Capture the cell that displays the provided text and extract its (x, y) central coordinate. 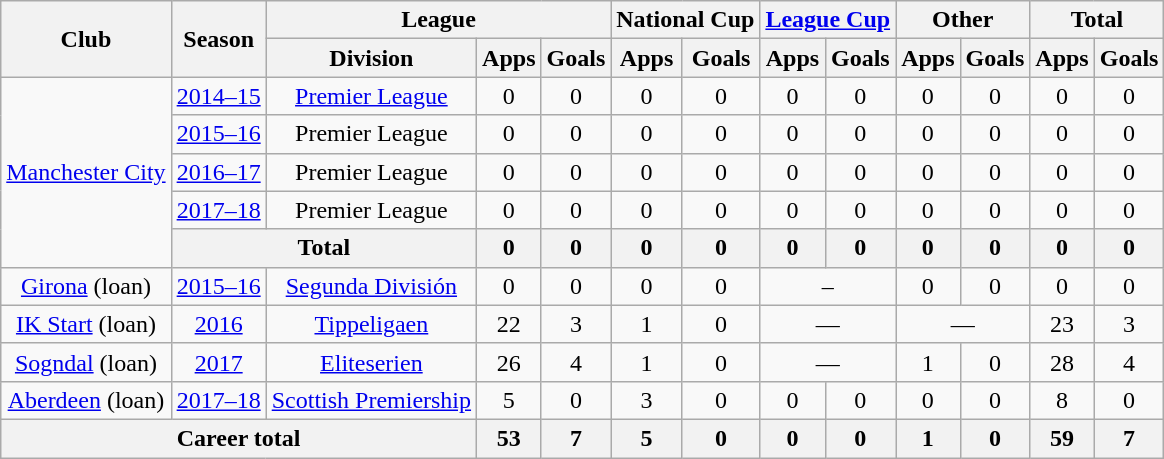
28 (1062, 362)
59 (1062, 438)
26 (509, 362)
Eliteserien (371, 362)
Club (86, 39)
8 (1062, 400)
Other (963, 20)
Career total (239, 438)
Season (218, 39)
2017 (218, 362)
IK Start (loan) (86, 324)
Girona (loan) (86, 286)
Scottish Premiership (371, 400)
Segunda División (371, 286)
2014–15 (218, 96)
2016–17 (218, 172)
League Cup (828, 20)
National Cup (686, 20)
League (438, 20)
– (828, 286)
23 (1062, 324)
Tippeligaen (371, 324)
Aberdeen (loan) (86, 400)
53 (509, 438)
Manchester City (86, 172)
Division (371, 58)
Sogndal (loan) (86, 362)
22 (509, 324)
2016 (218, 324)
